Provide the (X, Y) coordinate of the cell's center where the given text is located.  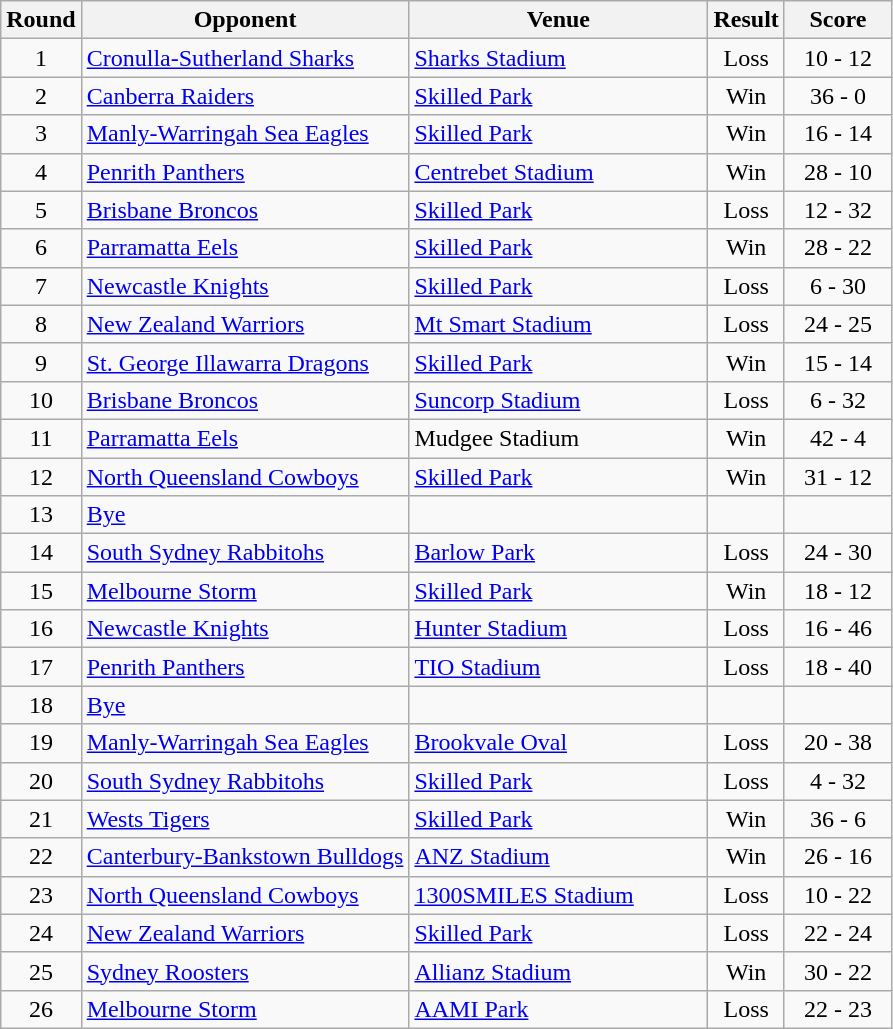
18 (41, 705)
26 (41, 1009)
ANZ Stadium (558, 857)
26 - 16 (838, 857)
Centrebet Stadium (558, 172)
6 (41, 248)
Canterbury-Bankstown Bulldogs (245, 857)
11 (41, 438)
Mudgee Stadium (558, 438)
Mt Smart Stadium (558, 324)
16 (41, 629)
28 - 10 (838, 172)
42 - 4 (838, 438)
Result (746, 20)
4 - 32 (838, 781)
15 (41, 591)
10 - 22 (838, 895)
20 - 38 (838, 743)
6 - 32 (838, 400)
10 (41, 400)
Sharks Stadium (558, 58)
Sydney Roosters (245, 971)
12 (41, 477)
10 - 12 (838, 58)
Suncorp Stadium (558, 400)
22 - 23 (838, 1009)
31 - 12 (838, 477)
36 - 0 (838, 96)
Hunter Stadium (558, 629)
17 (41, 667)
6 - 30 (838, 286)
9 (41, 362)
24 (41, 933)
24 - 25 (838, 324)
7 (41, 286)
AAMI Park (558, 1009)
Barlow Park (558, 553)
4 (41, 172)
2 (41, 96)
1300SMILES Stadium (558, 895)
36 - 6 (838, 819)
19 (41, 743)
22 (41, 857)
13 (41, 515)
12 - 32 (838, 210)
14 (41, 553)
Wests Tigers (245, 819)
23 (41, 895)
St. George Illawarra Dragons (245, 362)
Venue (558, 20)
TIO Stadium (558, 667)
Canberra Raiders (245, 96)
3 (41, 134)
Brookvale Oval (558, 743)
24 - 30 (838, 553)
22 - 24 (838, 933)
18 - 40 (838, 667)
15 - 14 (838, 362)
8 (41, 324)
18 - 12 (838, 591)
5 (41, 210)
28 - 22 (838, 248)
25 (41, 971)
Round (41, 20)
1 (41, 58)
20 (41, 781)
Allianz Stadium (558, 971)
Score (838, 20)
16 - 46 (838, 629)
Opponent (245, 20)
30 - 22 (838, 971)
21 (41, 819)
16 - 14 (838, 134)
Cronulla-Sutherland Sharks (245, 58)
